Output the [X, Y] coordinate of the center of the cell containing the given text.  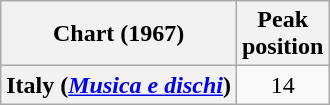
Chart (1967) [119, 34]
Peakposition [282, 34]
14 [282, 85]
Italy (Musica e dischi) [119, 85]
